From the cell containing the given text, extract its center point as (x, y) coordinate. 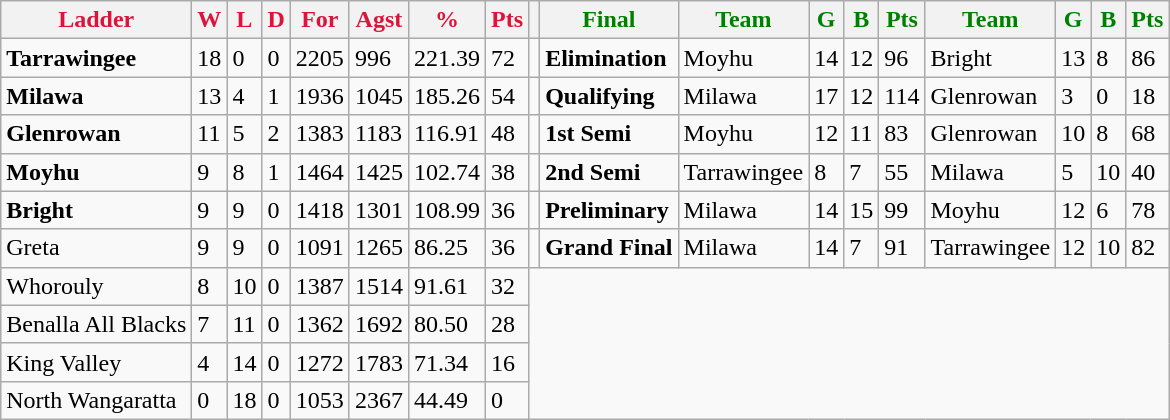
2nd Semi (609, 172)
Agst (378, 20)
83 (902, 134)
185.26 (446, 96)
54 (508, 96)
North Wangaratta (96, 400)
17 (826, 96)
91 (902, 248)
78 (1148, 210)
28 (508, 324)
1783 (378, 362)
L (244, 20)
For (320, 20)
Preliminary (609, 210)
108.99 (446, 210)
1265 (378, 248)
71.34 (446, 362)
King Valley (96, 362)
1464 (320, 172)
116.91 (446, 134)
2205 (320, 58)
1301 (378, 210)
221.39 (446, 58)
Ladder (96, 20)
Grand Final (609, 248)
2367 (378, 400)
996 (378, 58)
% (446, 20)
1362 (320, 324)
80.50 (446, 324)
86.25 (446, 248)
Greta (96, 248)
W (210, 20)
86 (1148, 58)
40 (1148, 172)
1936 (320, 96)
32 (508, 286)
38 (508, 172)
96 (902, 58)
48 (508, 134)
2 (276, 134)
1425 (378, 172)
1183 (378, 134)
Benalla All Blacks (96, 324)
44.49 (446, 400)
D (276, 20)
1053 (320, 400)
1091 (320, 248)
Whorouly (96, 286)
1514 (378, 286)
1st Semi (609, 134)
1272 (320, 362)
102.74 (446, 172)
16 (508, 362)
Elimination (609, 58)
82 (1148, 248)
1418 (320, 210)
91.61 (446, 286)
72 (508, 58)
99 (902, 210)
1045 (378, 96)
55 (902, 172)
15 (862, 210)
1387 (320, 286)
3 (1074, 96)
6 (1108, 210)
114 (902, 96)
Qualifying (609, 96)
1692 (378, 324)
1383 (320, 134)
68 (1148, 134)
Final (609, 20)
